Extract the (X, Y) coordinate from the center of the cell holding the provided text.  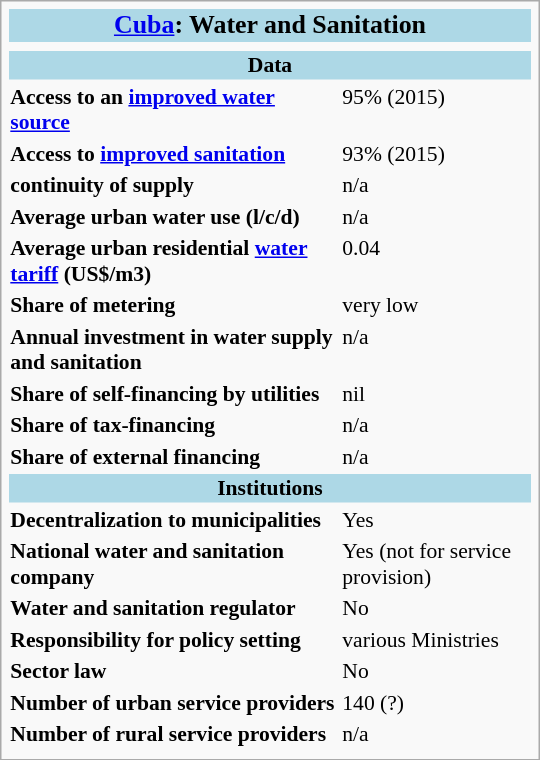
continuity of supply (174, 185)
various Ministries (436, 639)
Responsibility for policy setting (174, 639)
0.04 (436, 261)
Average urban water use (l/c/d) (174, 216)
Sector law (174, 671)
Access to improved sanitation (174, 153)
93% (2015) (436, 153)
nil (436, 393)
Share of metering (174, 305)
Institutions (270, 488)
Annual investment in water supply and sanitation (174, 349)
Data (270, 65)
very low (436, 305)
Yes (436, 519)
Share of self-financing by utilities (174, 393)
Water and sanitation regulator (174, 608)
Access to an improved water source (174, 109)
Cuba: Water and Sanitation (270, 26)
Number of rural service providers (174, 734)
140 (?) (436, 702)
National water and sanitation company (174, 564)
Share of external financing (174, 456)
Average urban residential water tariff (US$/m3) (174, 261)
Number of urban service providers (174, 702)
Decentralization to municipalities (174, 519)
Share of tax-financing (174, 425)
95% (2015) (436, 109)
Yes (not for service provision) (436, 564)
